Locate the cell with the specified text and output its (x, y) center coordinate. 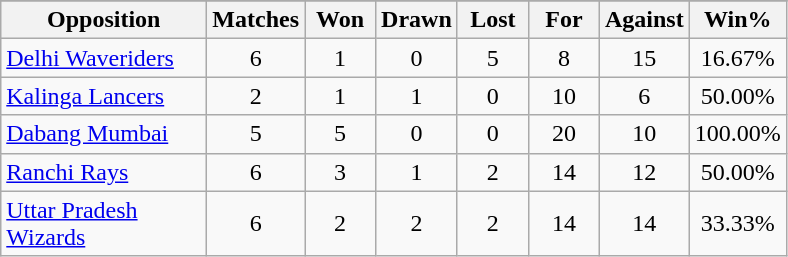
Lost (492, 20)
20 (564, 134)
Against (644, 20)
100.00% (738, 134)
For (564, 20)
Opposition (104, 20)
Win% (738, 20)
3 (340, 172)
16.67% (738, 58)
15 (644, 58)
Drawn (417, 20)
Matches (256, 20)
Kalinga Lancers (104, 96)
Won (340, 20)
Ranchi Rays (104, 172)
33.33% (738, 224)
Uttar Pradesh Wizards (104, 224)
12 (644, 172)
Delhi Waveriders (104, 58)
Dabang Mumbai (104, 134)
8 (564, 58)
